Locate the cell with the specified text and output its (X, Y) center coordinate. 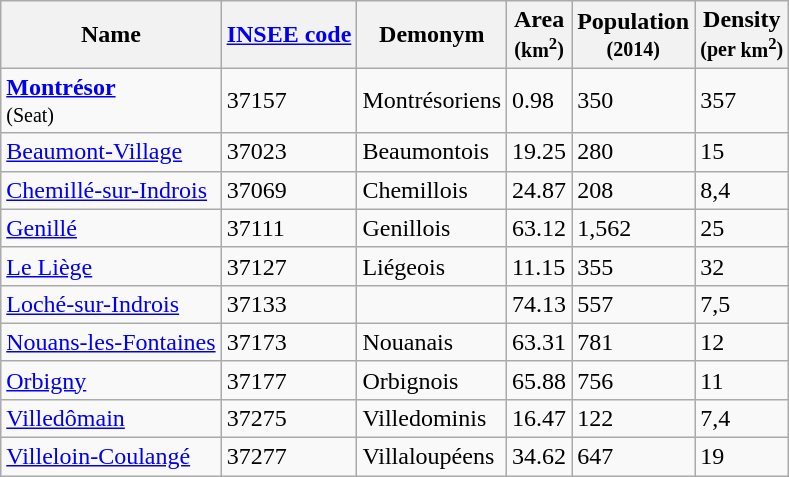
INSEE code (289, 34)
19 (742, 457)
37275 (289, 418)
Loché-sur-Indrois (111, 304)
74.13 (540, 304)
357 (742, 100)
Chemillé-sur-Indrois (111, 190)
Name (111, 34)
Villedominis (432, 418)
37133 (289, 304)
37157 (289, 100)
Montrésor(Seat) (111, 100)
19.25 (540, 152)
63.12 (540, 228)
24.87 (540, 190)
0.98 (540, 100)
Orbignois (432, 380)
1,562 (634, 228)
7,4 (742, 418)
32 (742, 266)
Area(km2) (540, 34)
Beaumont-Village (111, 152)
65.88 (540, 380)
208 (634, 190)
Demonym (432, 34)
37177 (289, 380)
Nouanais (432, 342)
37277 (289, 457)
Villeloin-Coulangé (111, 457)
15 (742, 152)
63.31 (540, 342)
Population(2014) (634, 34)
25 (742, 228)
Montrésoriens (432, 100)
37173 (289, 342)
37023 (289, 152)
350 (634, 100)
Villaloupéens (432, 457)
122 (634, 418)
781 (634, 342)
37069 (289, 190)
Liégeois (432, 266)
11.15 (540, 266)
Density(per km2) (742, 34)
Chemillois (432, 190)
7,5 (742, 304)
355 (634, 266)
Nouans-les-Fontaines (111, 342)
557 (634, 304)
Villedômain (111, 418)
Genillé (111, 228)
12 (742, 342)
Beaumontois (432, 152)
Orbigny (111, 380)
647 (634, 457)
756 (634, 380)
34.62 (540, 457)
Genillois (432, 228)
8,4 (742, 190)
11 (742, 380)
16.47 (540, 418)
280 (634, 152)
Le Liège (111, 266)
37127 (289, 266)
37111 (289, 228)
